Find where the given text appears and provide that cell's center as [X, Y] coordinate. 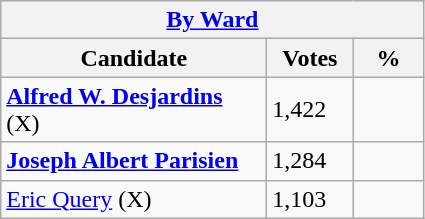
1,422 [310, 110]
Joseph Albert Parisien [134, 161]
% [388, 58]
Eric Query (X) [134, 199]
1,103 [310, 199]
By Ward [212, 20]
Candidate [134, 58]
Votes [310, 58]
Alfred W. Desjardins (X) [134, 110]
1,284 [310, 161]
